Locate the cell with the specified text and output its (X, Y) center coordinate. 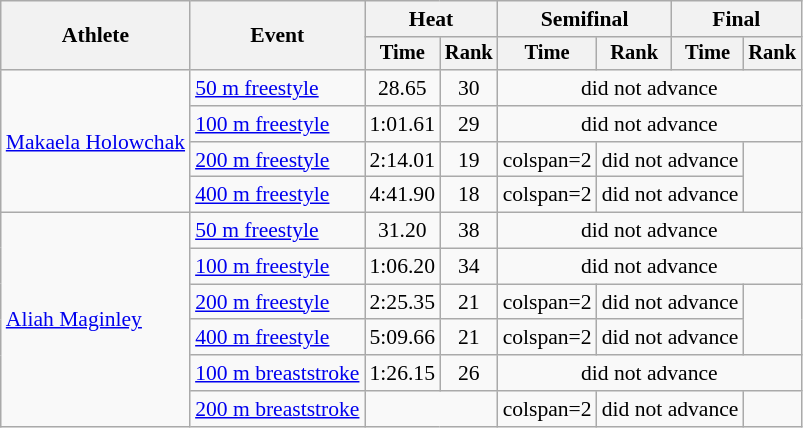
2:14.01 (402, 160)
26 (469, 373)
1:06.20 (402, 267)
30 (469, 88)
38 (469, 231)
Semifinal (585, 19)
34 (469, 267)
Heat (430, 19)
2:25.35 (402, 302)
18 (469, 195)
Final (736, 19)
Makaela Holowchak (96, 141)
5:09.66 (402, 338)
1:26.15 (402, 373)
29 (469, 124)
Aliah Maginley (96, 320)
28.65 (402, 88)
Event (277, 36)
19 (469, 160)
1:01.61 (402, 124)
Athlete (96, 36)
4:41.90 (402, 195)
31.20 (402, 231)
200 m breaststroke (277, 409)
100 m breaststroke (277, 373)
